Provide the [X, Y] coordinate of the cell's center where the given text is located.  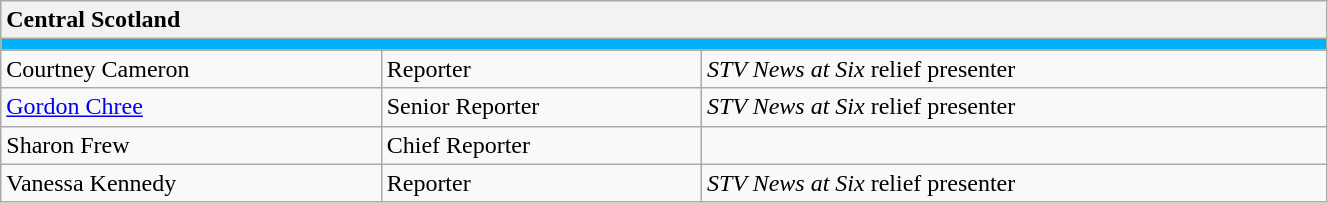
Vanessa Kennedy [191, 183]
Courtney Cameron [191, 69]
Chief Reporter [541, 145]
Central Scotland [664, 20]
Senior Reporter [541, 107]
Sharon Frew [191, 145]
Gordon Chree [191, 107]
